Extract the [x, y] coordinate from the center of the cell holding the provided text.  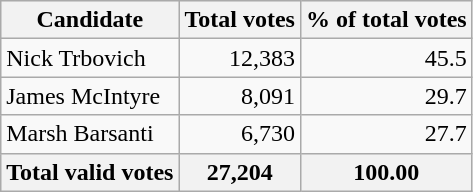
8,091 [240, 96]
12,383 [240, 58]
27.7 [386, 134]
Candidate [90, 20]
100.00 [386, 172]
27,204 [240, 172]
45.5 [386, 58]
Nick Trbovich [90, 58]
6,730 [240, 134]
Marsh Barsanti [90, 134]
Total votes [240, 20]
% of total votes [386, 20]
29.7 [386, 96]
James McIntyre [90, 96]
Total valid votes [90, 172]
